Identify which cell holds the provided text, then report its [X, Y] central coordinate. 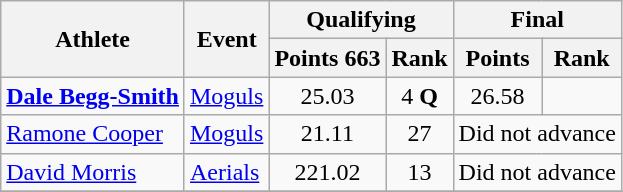
4 Q [420, 96]
25.03 [328, 96]
Athlete [93, 39]
Aerials [226, 172]
Ramone Cooper [93, 134]
Final [537, 20]
Points [498, 58]
13 [420, 172]
221.02 [328, 172]
Qualifying [361, 20]
Event [226, 39]
Dale Begg-Smith [93, 96]
27 [420, 134]
David Morris [93, 172]
26.58 [498, 96]
Points 663 [328, 58]
21.11 [328, 134]
